Pinpoint the cell where the given text exists, returning its [x, y] midpoint coordinate. 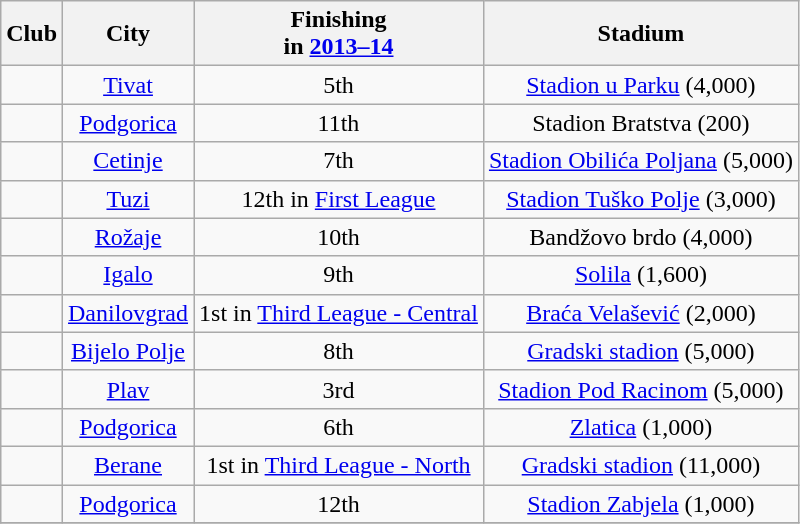
10th [339, 237]
Stadion Obilića Poljana (5,000) [640, 161]
Stadion Pod Racinom (5,000) [640, 389]
City [128, 34]
Bandžovo brdo (4,000) [640, 237]
Tuzi [128, 199]
12th in First League [339, 199]
1st in Third League - North [339, 465]
9th [339, 275]
Gradski stadion (11,000) [640, 465]
Bijelo Polje [128, 351]
5th [339, 85]
Stadion u Parku (4,000) [640, 85]
Club [32, 34]
Stadion Tuško Polje (3,000) [640, 199]
7th [339, 161]
8th [339, 351]
Stadion Zabjela (1,000) [640, 503]
1st in Third League - Central [339, 313]
6th [339, 427]
3rd [339, 389]
Igalo [128, 275]
Solila (1,600) [640, 275]
Braća Velašević (2,000) [640, 313]
Gradski stadion (5,000) [640, 351]
Zlatica (1,000) [640, 427]
Stadion Bratstva (200) [640, 123]
Plav [128, 389]
Rožaje [128, 237]
Cetinje [128, 161]
12th [339, 503]
Danilovgrad [128, 313]
Tivat [128, 85]
11th [339, 123]
Stadium [640, 34]
Finishing in 2013–14 [339, 34]
Berane [128, 465]
